Return (x, y) of the center of cell containing provided text 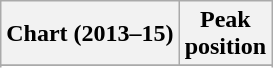
Chart (2013–15) (90, 34)
Peakposition (225, 34)
